Find where the given text appears and provide that cell's center as [x, y] coordinate. 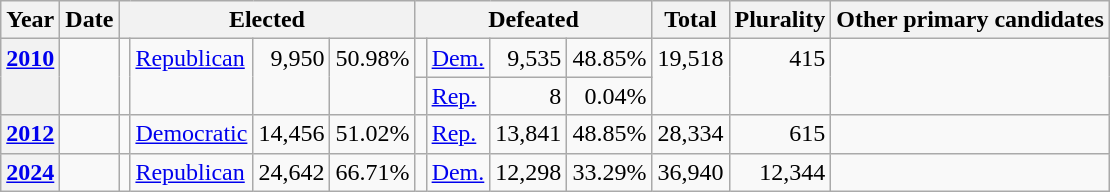
13,841 [528, 134]
8 [528, 96]
Date [90, 20]
12,298 [528, 172]
Other primary candidates [970, 20]
50.98% [372, 77]
Plurality [780, 20]
615 [780, 134]
14,456 [292, 134]
Total [690, 20]
19,518 [690, 77]
0.04% [610, 96]
36,940 [690, 172]
2010 [30, 77]
2024 [30, 172]
24,642 [292, 172]
66.71% [372, 172]
415 [780, 77]
9,950 [292, 77]
Elected [267, 20]
Democratic [192, 134]
Defeated [534, 20]
28,334 [690, 134]
Year [30, 20]
51.02% [372, 134]
9,535 [528, 58]
2012 [30, 134]
33.29% [610, 172]
12,344 [780, 172]
